Scan for the cell matching the given text and deliver its (X, Y) coordinate at center. 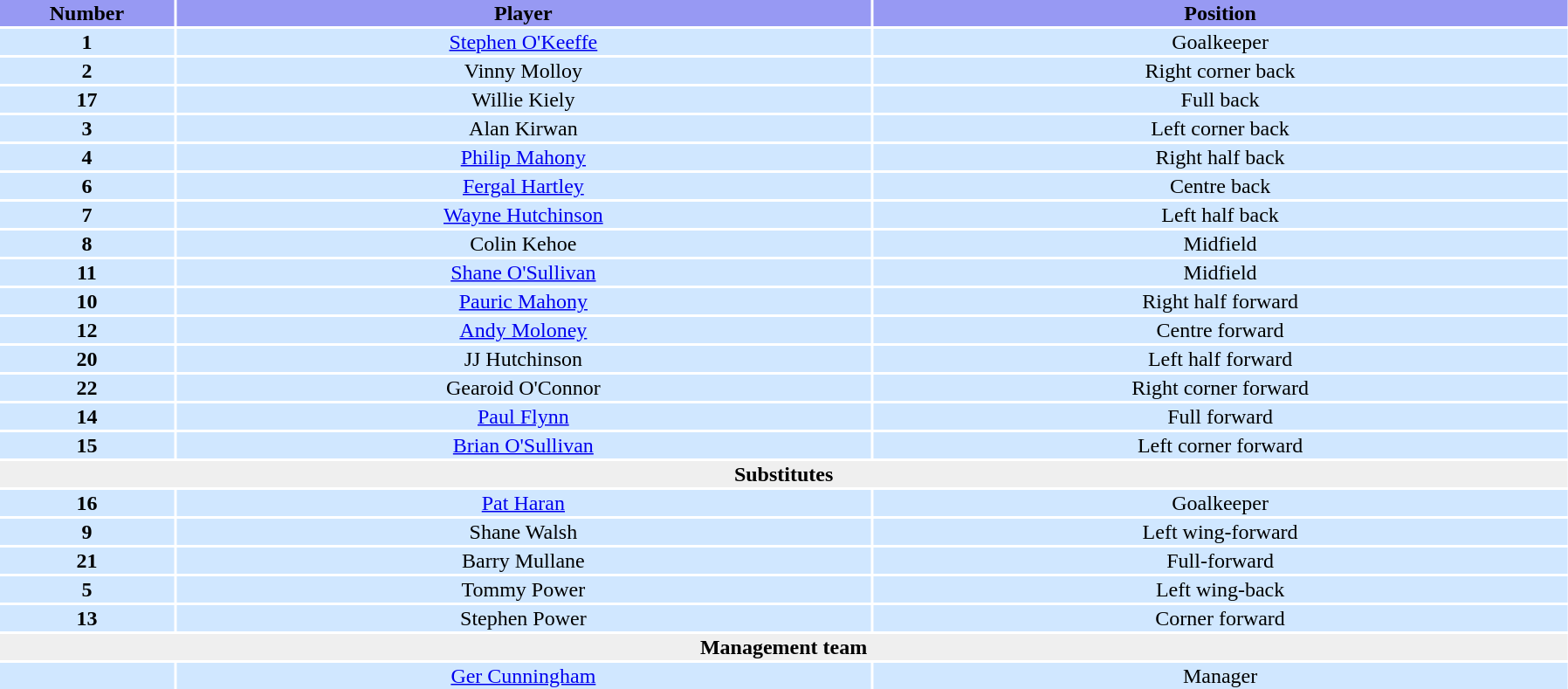
2 (87, 71)
Position (1221, 13)
20 (87, 359)
7 (87, 215)
Left corner back (1221, 128)
Shane Walsh (524, 532)
Willie Kiely (524, 100)
Right half forward (1221, 301)
Ger Cunningham (524, 676)
11 (87, 272)
17 (87, 100)
21 (87, 561)
Management team (784, 647)
Right half back (1221, 157)
Pauric Mahony (524, 301)
5 (87, 589)
Left wing-back (1221, 589)
Vinny Molloy (524, 71)
Stephen O'Keeffe (524, 42)
Wayne Hutchinson (524, 215)
Centre forward (1221, 330)
10 (87, 301)
Substitutes (784, 474)
Gearoid O'Connor (524, 388)
Right corner forward (1221, 388)
4 (87, 157)
Full forward (1221, 417)
3 (87, 128)
14 (87, 417)
Paul Flynn (524, 417)
9 (87, 532)
Andy Moloney (524, 330)
Right corner back (1221, 71)
Left corner forward (1221, 445)
Colin Kehoe (524, 244)
JJ Hutchinson (524, 359)
12 (87, 330)
8 (87, 244)
Left wing-forward (1221, 532)
13 (87, 618)
16 (87, 503)
1 (87, 42)
Full back (1221, 100)
Stephen Power (524, 618)
Full-forward (1221, 561)
Left half forward (1221, 359)
6 (87, 186)
Left half back (1221, 215)
Number (87, 13)
Brian O'Sullivan (524, 445)
Pat Haran (524, 503)
Fergal Hartley (524, 186)
Corner forward (1221, 618)
Barry Mullane (524, 561)
22 (87, 388)
Tommy Power (524, 589)
Player (524, 13)
Shane O'Sullivan (524, 272)
Alan Kirwan (524, 128)
15 (87, 445)
Philip Mahony (524, 157)
Centre back (1221, 186)
Manager (1221, 676)
